Pinpoint the cell where the given text exists, returning its [x, y] midpoint coordinate. 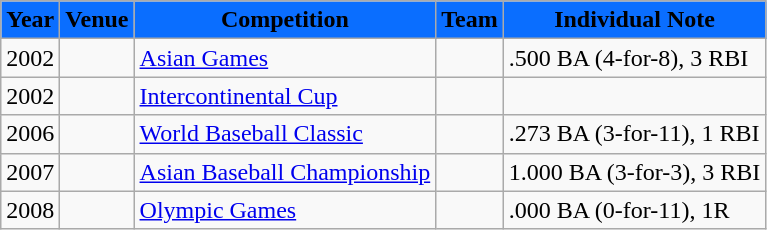
Individual Note [634, 20]
2008 [30, 210]
Asian Games [285, 58]
.273 BA (3-for-11), 1 RBI [634, 134]
Year [30, 20]
2007 [30, 172]
Intercontinental Cup [285, 96]
Olympic Games [285, 210]
Competition [285, 20]
.000 BA (0-for-11), 1R [634, 210]
1.000 BA (3-for-3), 3 RBI [634, 172]
Venue [97, 20]
World Baseball Classic [285, 134]
Asian Baseball Championship [285, 172]
2006 [30, 134]
Team [470, 20]
.500 BA (4-for-8), 3 RBI [634, 58]
